Locate the cell with the specified text and output its (X, Y) center coordinate. 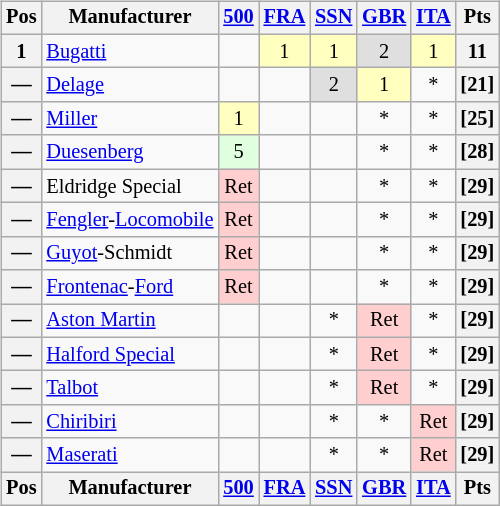
Eldridge Special (130, 186)
Bugatti (130, 51)
Delage (130, 85)
Talbot (130, 388)
[21] (478, 85)
Aston Martin (130, 321)
Miller (130, 119)
Fengler-Locomobile (130, 220)
Duesenberg (130, 152)
Maserati (130, 455)
[28] (478, 152)
Frontenac-Ford (130, 287)
5 (238, 152)
[25] (478, 119)
11 (478, 51)
Guyot-Schmidt (130, 253)
Halford Special (130, 354)
Chiribiri (130, 422)
